Search for the cell housing the specified text and yield its [X, Y] center coordinate. 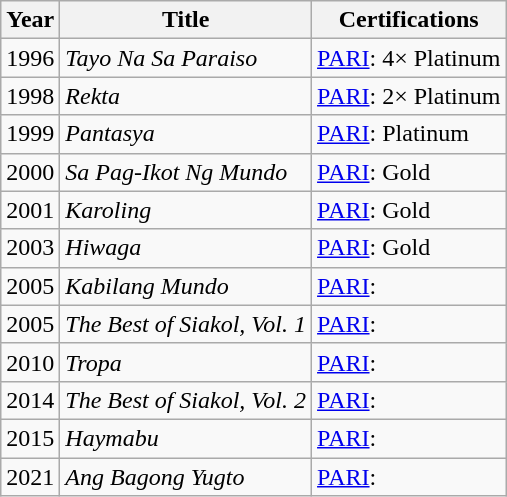
Year [30, 20]
Tayo Na Sa Paraiso [186, 58]
1998 [30, 96]
The Best of Siakol, Vol. 2 [186, 400]
Rekta [186, 96]
Haymabu [186, 438]
Kabilang Mundo [186, 286]
Hiwaga [186, 248]
2021 [30, 477]
1999 [30, 134]
PARI: 2× Platinum [409, 96]
2003 [30, 248]
Certifications [409, 20]
Tropa [186, 362]
2014 [30, 400]
Sa Pag-Ikot Ng Mundo [186, 172]
PARI: 4× Platinum [409, 58]
Pantasya [186, 134]
2001 [30, 210]
The Best of Siakol, Vol. 1 [186, 324]
1996 [30, 58]
PARI: Platinum [409, 134]
2000 [30, 172]
Ang Bagong Yugto [186, 477]
Karoling [186, 210]
Title [186, 20]
2010 [30, 362]
2015 [30, 438]
